Return [x, y] of the center of cell containing provided text 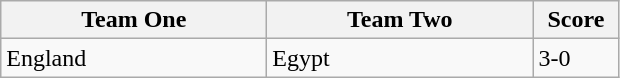
3-0 [576, 58]
Score [576, 20]
Egypt [400, 58]
Team Two [400, 20]
Team One [134, 20]
England [134, 58]
